Find where the given text appears and provide that cell's center as (x, y) coordinate. 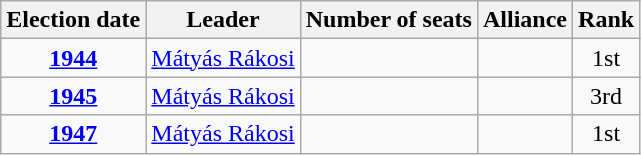
1947 (74, 134)
1944 (74, 58)
1945 (74, 96)
3rd (606, 96)
Alliance (524, 20)
Number of seats (388, 20)
Rank (606, 20)
Leader (223, 20)
Election date (74, 20)
